Search for the cell housing the specified text and yield its [X, Y] center coordinate. 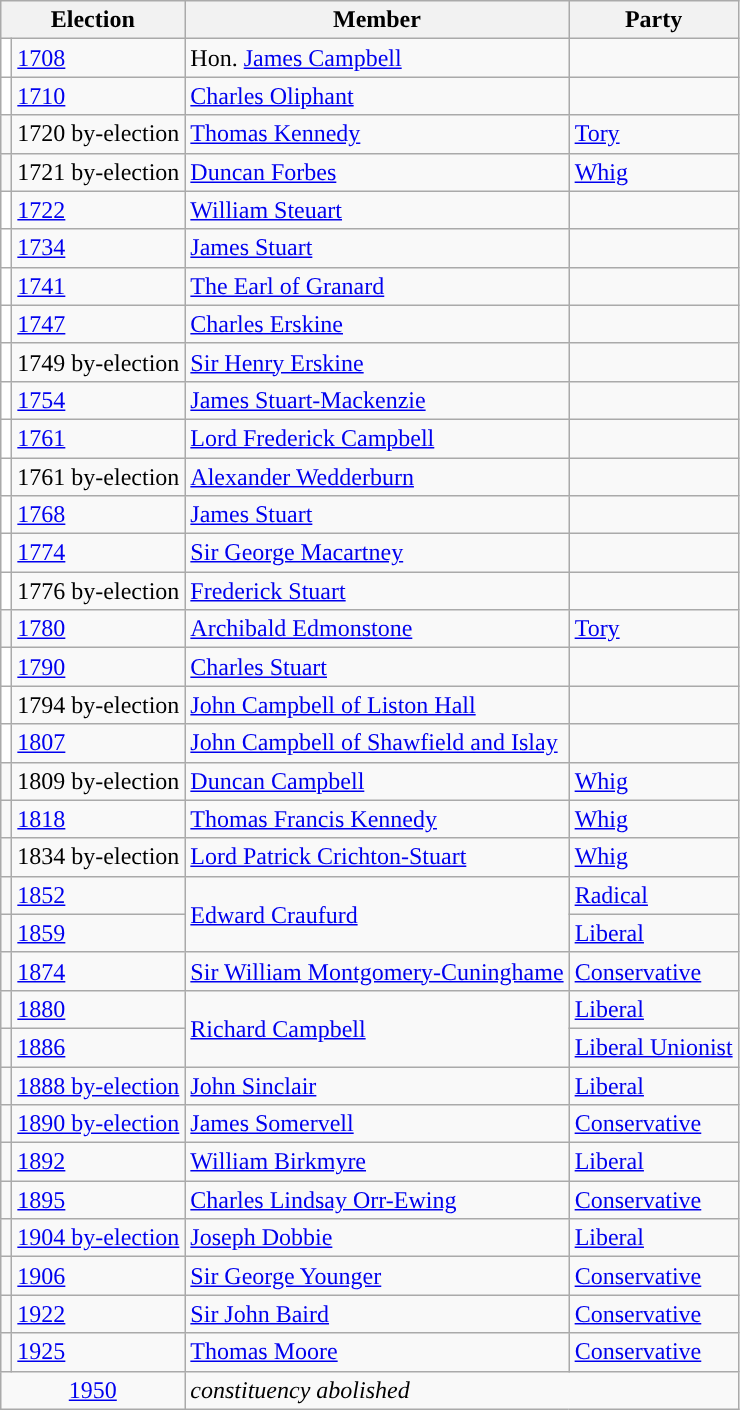
James Somervell [377, 1124]
1886 [98, 1047]
1749 by-election [98, 362]
Charles Erskine [377, 324]
Liberal Unionist [654, 1047]
Sir Henry Erskine [377, 362]
Frederick Stuart [377, 591]
1890 by-election [98, 1124]
1892 [98, 1162]
1807 [98, 743]
Archibald Edmonstone [377, 629]
1922 [98, 1314]
John Campbell of Liston Hall [377, 705]
1852 [98, 895]
1722 [98, 210]
James Stuart-Mackenzie [377, 400]
1734 [98, 248]
Joseph Dobbie [377, 1238]
1950 [93, 1390]
Charles Lindsay Orr-Ewing [377, 1200]
Richard Campbell [377, 1028]
Party [654, 20]
1768 [98, 515]
Thomas Francis Kennedy [377, 819]
1859 [98, 933]
John Campbell of Shawfield and Islay [377, 743]
1809 by-election [98, 781]
John Sinclair [377, 1085]
Duncan Forbes [377, 172]
Radical [654, 895]
Thomas Kennedy [377, 134]
Sir John Baird [377, 1314]
Thomas Moore [377, 1352]
1925 [98, 1352]
constituency abolished [462, 1390]
William Birkmyre [377, 1162]
1774 [98, 553]
1790 [98, 667]
Election [93, 20]
1710 [98, 96]
1888 by-election [98, 1085]
Lord Patrick Crichton-Stuart [377, 857]
1906 [98, 1276]
Sir George Macartney [377, 553]
1880 [98, 1009]
1780 [98, 629]
Duncan Campbell [377, 781]
Hon. James Campbell [377, 58]
1776 by-election [98, 591]
1761 [98, 438]
Charles Oliphant [377, 96]
The Earl of Granard [377, 286]
1708 [98, 58]
William Steuart [377, 210]
1741 [98, 286]
Lord Frederick Campbell [377, 438]
1754 [98, 400]
1874 [98, 971]
1834 by-election [98, 857]
1761 by-election [98, 477]
Sir William Montgomery-Cuninghame [377, 971]
1747 [98, 324]
1720 by-election [98, 134]
Alexander Wedderburn [377, 477]
Sir George Younger [377, 1276]
1904 by-election [98, 1238]
Charles Stuart [377, 667]
1818 [98, 819]
1794 by-election [98, 705]
Member [377, 20]
1721 by-election [98, 172]
Edward Craufurd [377, 914]
1895 [98, 1200]
